Search for the cell housing the specified text and yield its [x, y] center coordinate. 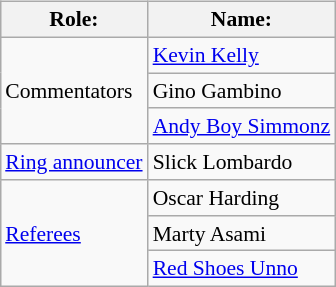
Ring announcer [74, 162]
Andy Boy Simmonz [242, 126]
Role: [74, 20]
Red Shoes Unno [242, 269]
Gino Gambino [242, 91]
Referees [74, 234]
Name: [242, 20]
Marty Asami [242, 233]
Slick Lombardo [242, 162]
Commentators [74, 90]
Kevin Kelly [242, 55]
Oscar Harding [242, 198]
